Detect which cell encompasses the target text, then output its (x, y) center coordinate. 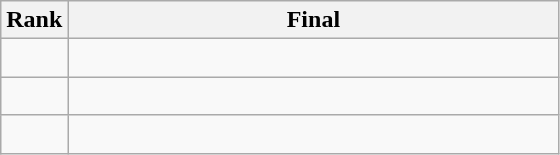
Rank (34, 20)
Final (314, 20)
